Extract the [X, Y] coordinate from the center of the cell holding the provided text.  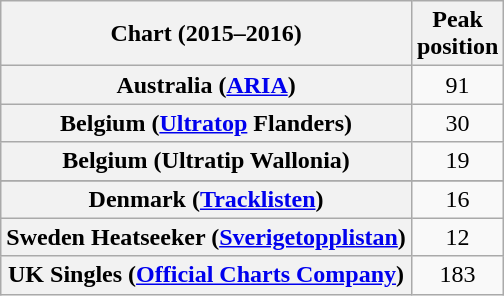
91 [457, 85]
30 [457, 123]
Belgium (Ultratip Wallonia) [206, 161]
19 [457, 161]
Australia (ARIA) [206, 85]
Sweden Heatseeker (Sverigetopplistan) [206, 237]
183 [457, 275]
16 [457, 199]
UK Singles (Official Charts Company) [206, 275]
Chart (2015–2016) [206, 34]
Belgium (Ultratop Flanders) [206, 123]
Denmark (Tracklisten) [206, 199]
Peakposition [457, 34]
12 [457, 237]
